Scan for the cell matching the given text and deliver its [X, Y] coordinate at center. 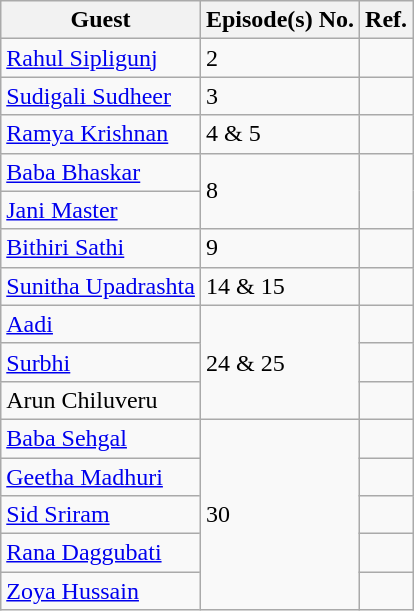
Ramya Krishnan [101, 134]
Sid Sriram [101, 515]
Guest [101, 20]
Bithiri Sathi [101, 248]
Surbhi [101, 362]
14 & 15 [280, 286]
Geetha Madhuri [101, 477]
8 [280, 191]
Arun Chiluveru [101, 400]
Aadi [101, 324]
Zoya Hussain [101, 591]
Sunitha Upadrashta [101, 286]
Baba Bhaskar [101, 172]
9 [280, 248]
Jani Master [101, 210]
Episode(s) No. [280, 20]
Sudigali Sudheer [101, 96]
24 & 25 [280, 362]
Rana Daggubati [101, 553]
Rahul Sipligunj [101, 58]
3 [280, 96]
30 [280, 514]
Baba Sehgal [101, 438]
4 & 5 [280, 134]
2 [280, 58]
Ref. [386, 20]
